Output the (x, y) coordinate of the center of the cell containing the given text.  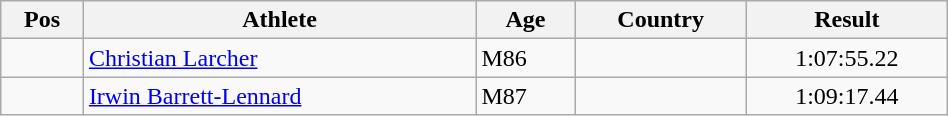
Age (526, 20)
1:09:17.44 (846, 96)
Athlete (280, 20)
Christian Larcher (280, 58)
M87 (526, 96)
1:07:55.22 (846, 58)
Irwin Barrett-Lennard (280, 96)
Country (661, 20)
Result (846, 20)
M86 (526, 58)
Pos (42, 20)
